Return the (X, Y) coordinate for the center point of the cell that contains the specified text.  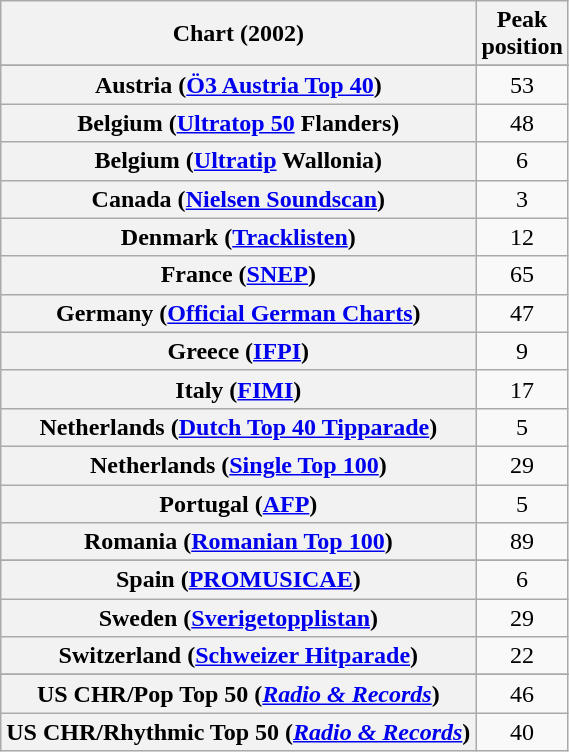
65 (522, 275)
53 (522, 85)
Portugal (AFP) (238, 503)
Peakposition (522, 34)
Belgium (Ultratop 50 Flanders) (238, 123)
9 (522, 351)
US CHR/Rhythmic Top 50 (Radio & Records) (238, 732)
17 (522, 389)
France (SNEP) (238, 275)
46 (522, 694)
Austria (Ö3 Austria Top 40) (238, 85)
Chart (2002) (238, 34)
US CHR/Pop Top 50 (Radio & Records) (238, 694)
47 (522, 313)
40 (522, 732)
Denmark (Tracklisten) (238, 237)
Spain (PROMUSICAE) (238, 580)
Romania (Romanian Top 100) (238, 542)
Italy (FIMI) (238, 389)
Greece (IFPI) (238, 351)
12 (522, 237)
89 (522, 542)
Switzerland (Schweizer Hitparade) (238, 656)
Netherlands (Single Top 100) (238, 465)
Netherlands (Dutch Top 40 Tipparade) (238, 427)
3 (522, 199)
Belgium (Ultratip Wallonia) (238, 161)
22 (522, 656)
48 (522, 123)
Germany (Official German Charts) (238, 313)
Sweden (Sverigetopplistan) (238, 618)
Canada (Nielsen Soundscan) (238, 199)
